Locate the cell with the specified text and output its [X, Y] center coordinate. 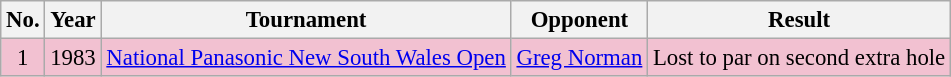
1 [23, 58]
No. [23, 20]
Tournament [306, 20]
National Panasonic New South Wales Open [306, 58]
Lost to par on second extra hole [800, 58]
Result [800, 20]
Opponent [579, 20]
Greg Norman [579, 58]
1983 [73, 58]
Year [73, 20]
